Capture the cell that displays the provided text and extract its (X, Y) central coordinate. 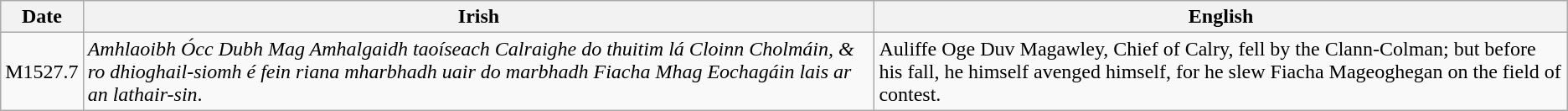
M1527.7 (42, 71)
English (1221, 17)
Date (42, 17)
Irish (479, 17)
